Pinpoint the cell where the given text exists, returning its [X, Y] midpoint coordinate. 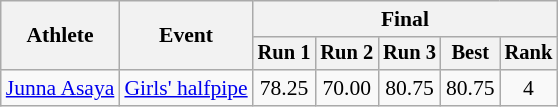
Athlete [60, 36]
Girls' halfpipe [186, 88]
Run 3 [410, 54]
Junna Asaya [60, 88]
Final [405, 19]
Best [470, 54]
Run 1 [284, 54]
Run 2 [346, 54]
78.25 [284, 88]
Event [186, 36]
Rank [529, 54]
4 [529, 88]
70.00 [346, 88]
